Return (X, Y) of the center of cell containing provided text 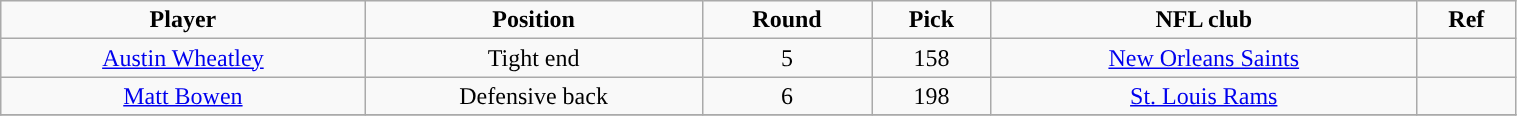
Tight end (534, 58)
Ref (1466, 20)
158 (932, 58)
Player (183, 20)
Pick (932, 20)
198 (932, 96)
Round (787, 20)
New Orleans Saints (1204, 58)
Defensive back (534, 96)
St. Louis Rams (1204, 96)
Matt Bowen (183, 96)
NFL club (1204, 20)
6 (787, 96)
Austin Wheatley (183, 58)
Position (534, 20)
5 (787, 58)
